Determine the (X, Y) coordinate at the center of the cell enclosing the given text.  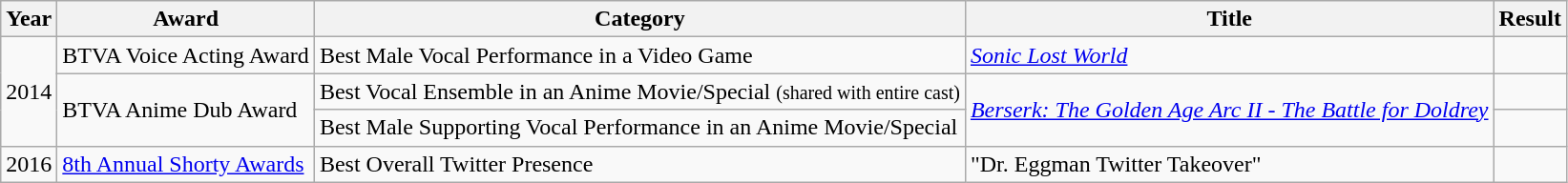
Category (639, 19)
Award (186, 19)
"Dr. Eggman Twitter Takeover" (1229, 164)
Year (29, 19)
Best Vocal Ensemble in an Anime Movie/Special (shared with entire cast) (639, 91)
Title (1229, 19)
2014 (29, 91)
8th Annual Shorty Awards (186, 164)
Berserk: The Golden Age Arc II - The Battle for Doldrey (1229, 110)
2016 (29, 164)
Result (1530, 19)
Best Male Supporting Vocal Performance in an Anime Movie/Special (639, 128)
Best Overall Twitter Presence (639, 164)
BTVA Voice Acting Award (186, 55)
Sonic Lost World (1229, 55)
Best Male Vocal Performance in a Video Game (639, 55)
BTVA Anime Dub Award (186, 110)
